Find where the given text appears and provide that cell's center as [x, y] coordinate. 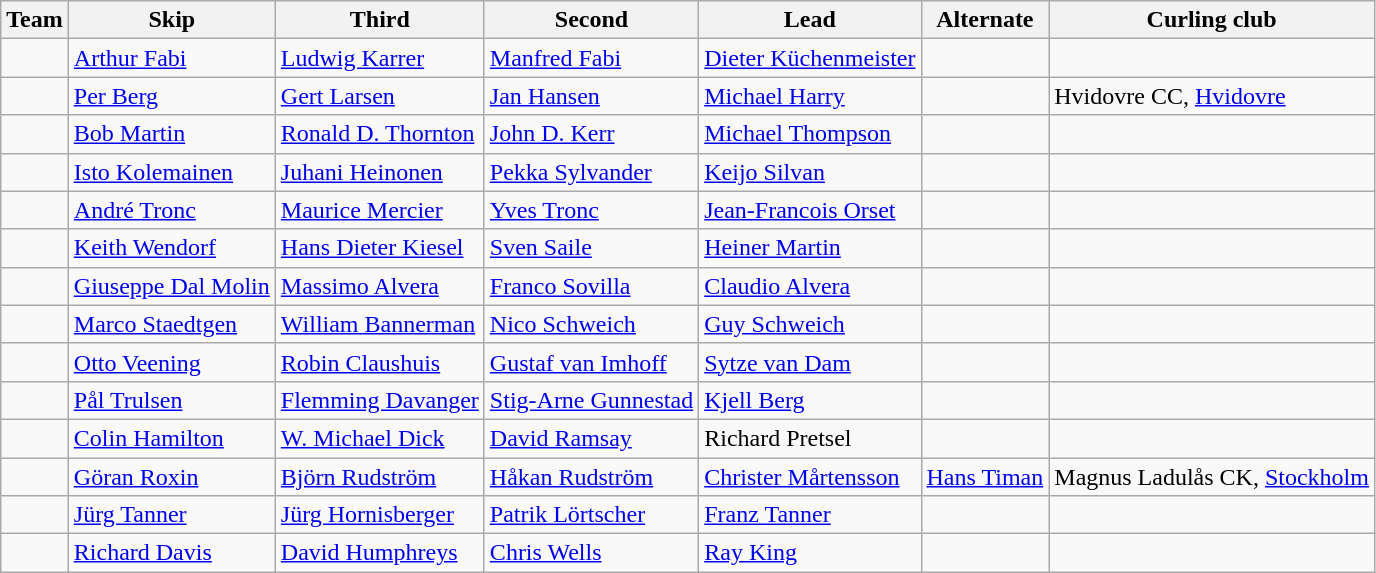
William Bannerman [380, 324]
Flemming Davanger [380, 400]
Arthur Fabi [172, 58]
Pekka Sylvander [591, 172]
Lead [810, 20]
Richard Davis [172, 553]
Björn Rudström [380, 477]
Keith Wendorf [172, 248]
Isto Kolemainen [172, 172]
Franco Sovilla [591, 286]
Marco Staedtgen [172, 324]
Juhani Heinonen [380, 172]
Maurice Mercier [380, 210]
Jean-Francois Orset [810, 210]
Per Berg [172, 96]
Kjell Berg [810, 400]
Ludwig Karrer [380, 58]
Team [35, 20]
Stig-Arne Gunnestad [591, 400]
Gert Larsen [380, 96]
Robin Claushuis [380, 362]
Christer Mårtensson [810, 477]
Sven Saile [591, 248]
Keijo Silvan [810, 172]
Sytze van Dam [810, 362]
Giuseppe Dal Molin [172, 286]
Nico Schweich [591, 324]
John D. Kerr [591, 134]
Dieter Küchenmeister [810, 58]
Jürg Hornisberger [380, 515]
Massimo Alvera [380, 286]
Second [591, 20]
Heiner Martin [810, 248]
Michael Thompson [810, 134]
Hans Timan [985, 477]
Guy Schweich [810, 324]
David Humphreys [380, 553]
Jan Hansen [591, 96]
Ronald D. Thornton [380, 134]
Göran Roxin [172, 477]
Håkan Rudström [591, 477]
Magnus Ladulås CK, Stockholm [1212, 477]
Hans Dieter Kiesel [380, 248]
Gustaf van Imhoff [591, 362]
Michael Harry [810, 96]
Hvidovre CC, Hvidovre [1212, 96]
André Tronc [172, 210]
Jürg Tanner [172, 515]
W. Michael Dick [380, 438]
Otto Veening [172, 362]
Skip [172, 20]
Pål Trulsen [172, 400]
Ray King [810, 553]
Manfred Fabi [591, 58]
Claudio Alvera [810, 286]
Patrik Lörtscher [591, 515]
Franz Tanner [810, 515]
Chris Wells [591, 553]
Curling club [1212, 20]
Richard Pretsel [810, 438]
Bob Martin [172, 134]
Colin Hamilton [172, 438]
Alternate [985, 20]
Third [380, 20]
David Ramsay [591, 438]
Yves Tronc [591, 210]
